Determine the [X, Y] coordinate at the center of the cell enclosing the given text.  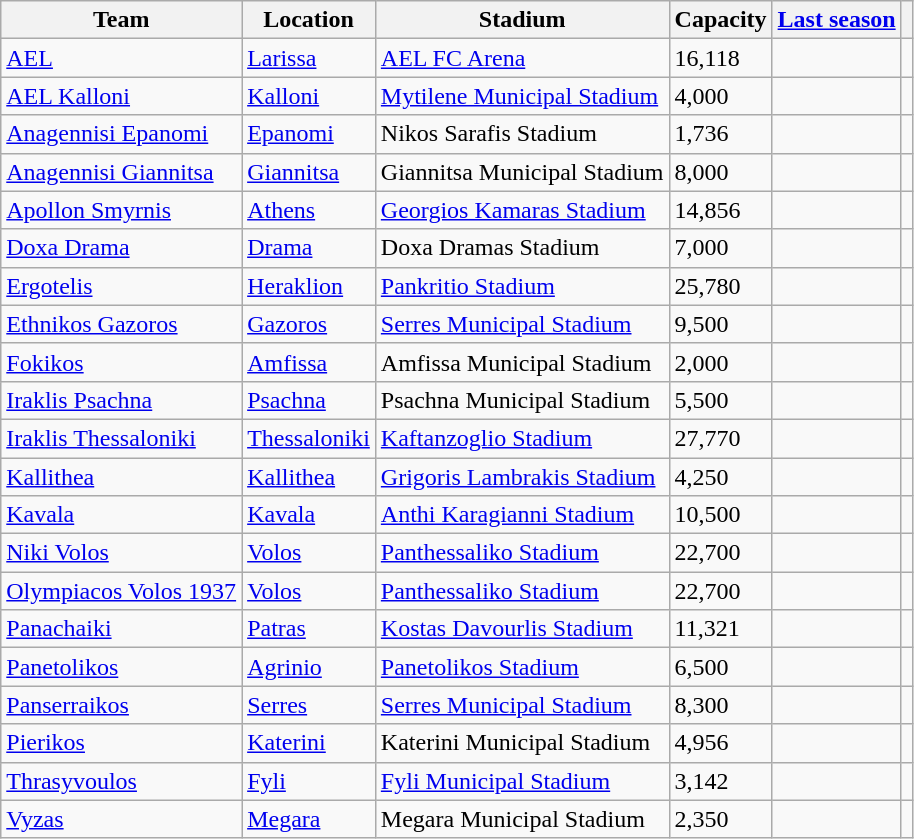
Fyli Municipal Stadium [522, 781]
Panetolikos [122, 667]
2,000 [720, 362]
Team [122, 20]
9,500 [720, 324]
5,500 [720, 400]
Drama [309, 248]
Ethnikos Gazoros [122, 324]
8,300 [720, 705]
Capacity [720, 20]
Pankritio Stadium [522, 286]
Doxa Dramas Stadium [522, 248]
Larissa [309, 58]
Giannitsa Municipal Stadium [522, 172]
Pierikos [122, 743]
6,500 [720, 667]
Last season [836, 20]
Georgios Kamaras Stadium [522, 210]
Heraklion [309, 286]
Grigoris Lambrakis Stadium [522, 477]
Panetolikos Stadium [522, 667]
Serres [309, 705]
Agrinio [309, 667]
Iraklis Thessaloniki [122, 438]
AEL Kalloni [122, 96]
Amfissa [309, 362]
Megara Municipal Stadium [522, 819]
Iraklis Psachna [122, 400]
Athens [309, 210]
Patras [309, 629]
Kalloni [309, 96]
Apollon Smyrnis [122, 210]
Anagennisi Epanomi [122, 134]
Anthi Karagianni Stadium [522, 515]
Nikos Sarafis Stadium [522, 134]
AEL FC Arena [522, 58]
Ergotelis [122, 286]
Kostas Davourlis Stadium [522, 629]
Epanomi [309, 134]
Niki Volos [122, 553]
27,770 [720, 438]
Amfissa Municipal Stadium [522, 362]
Vyzas [122, 819]
Thessaloniki [309, 438]
10,500 [720, 515]
Mytilene Municipal Stadium [522, 96]
4,250 [720, 477]
1,736 [720, 134]
8,000 [720, 172]
Gazoros [309, 324]
16,118 [720, 58]
25,780 [720, 286]
Anagennisi Giannitsa [122, 172]
Location [309, 20]
3,142 [720, 781]
Stadium [522, 20]
Psachna Municipal Stadium [522, 400]
4,000 [720, 96]
Fyli [309, 781]
Panachaiki [122, 629]
Katerini Municipal Stadium [522, 743]
Megara [309, 819]
4,956 [720, 743]
Psachna [309, 400]
Fokikos [122, 362]
11,321 [720, 629]
AEL [122, 58]
Doxa Drama [122, 248]
2,350 [720, 819]
14,856 [720, 210]
Katerini [309, 743]
Olympiacos Volos 1937 [122, 591]
Panserraikos [122, 705]
Giannitsa [309, 172]
Kaftanzoglio Stadium [522, 438]
Thrasyvoulos [122, 781]
7,000 [720, 248]
